Detect which cell encompasses the target text, then output its [X, Y] center coordinate. 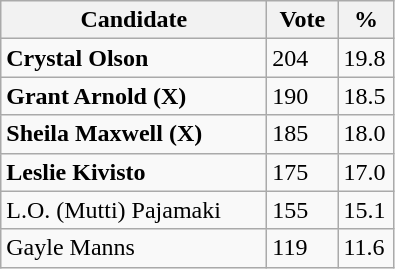
17.0 [366, 172]
18.5 [366, 96]
Candidate [134, 20]
204 [302, 58]
190 [302, 96]
Leslie Kivisto [134, 172]
Crystal Olson [134, 58]
Sheila Maxwell (X) [134, 134]
18.0 [366, 134]
% [366, 20]
175 [302, 172]
11.6 [366, 248]
L.O. (Mutti) Pajamaki [134, 210]
19.8 [366, 58]
Grant Arnold (X) [134, 96]
15.1 [366, 210]
185 [302, 134]
Vote [302, 20]
Gayle Manns [134, 248]
155 [302, 210]
119 [302, 248]
